Provide the (x, y) coordinate of the cell's center where the given text is located.  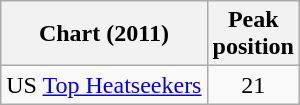
Chart (2011) (104, 34)
US Top Heatseekers (104, 85)
21 (253, 85)
Peakposition (253, 34)
